Search for the cell housing the specified text and yield its (X, Y) center coordinate. 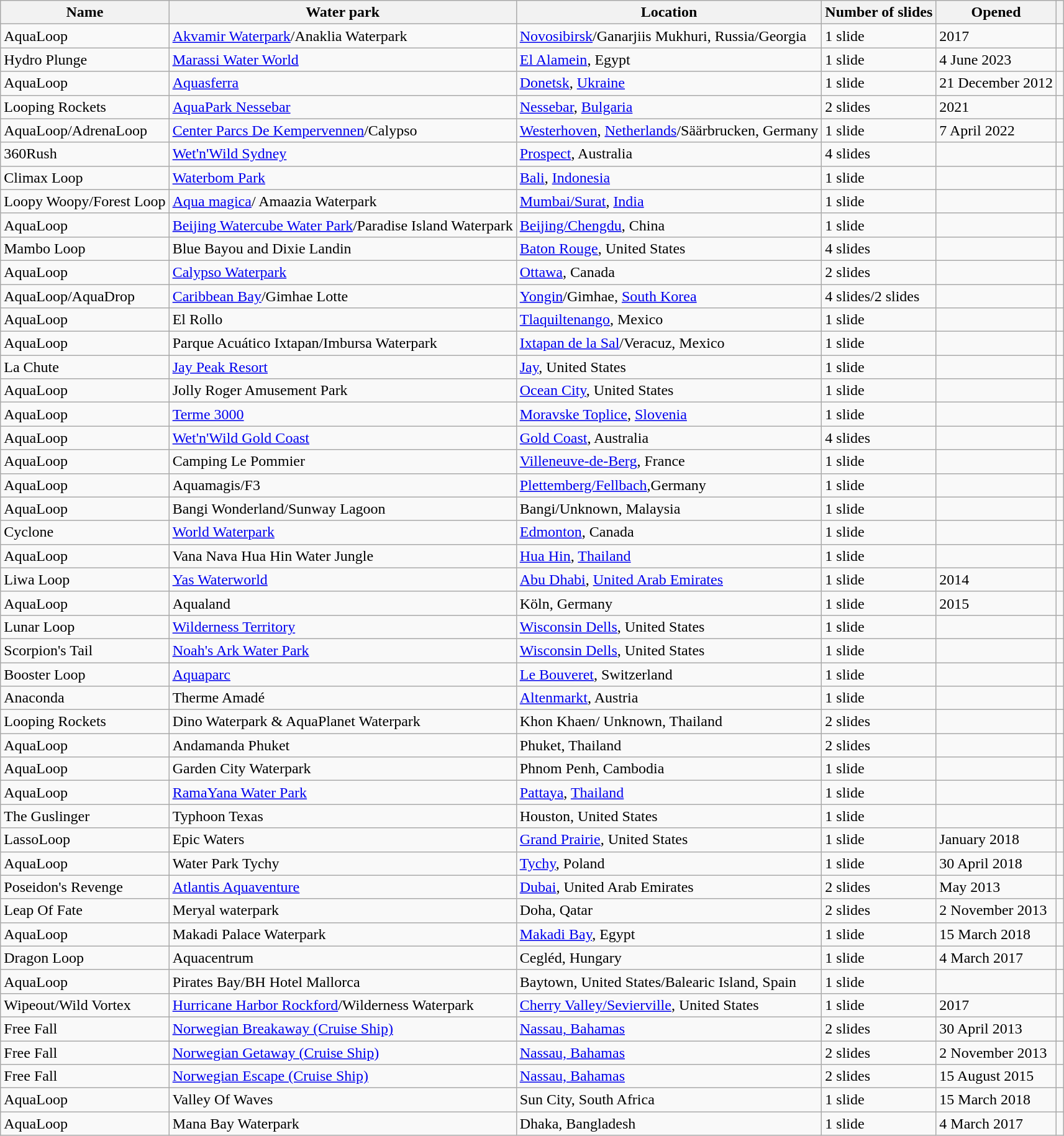
Booster Loop (84, 674)
El Alamein, Egypt (669, 60)
LassoLoop (84, 840)
Waterbom Park (343, 178)
The Guslinger (84, 816)
Bali, Indonesia (669, 178)
360Rush (84, 154)
Jay Peak Resort (343, 367)
Aquaparc (343, 674)
Dhaka, Bangladesh (669, 1124)
Phuket, Thailand (669, 745)
Norwegian Breakaway (Cruise Ship) (343, 1029)
Houston, United States (669, 816)
Location (669, 12)
Aqua magica/ Amaazia Waterpark (343, 201)
2021 (996, 107)
Noah's Ark Water Park (343, 650)
Wilderness Territory (343, 627)
Water Park Tychy (343, 863)
21 December 2012 (996, 83)
Wipeout/Wild Vortex (84, 1005)
Loopy Woopy/Forest Loop (84, 201)
Novosibirsk/Ganarjiis Mukhuri, Russia/Georgia (669, 36)
Grand Prairie, United States (669, 840)
AquaLoop/AdrenaLoop (84, 130)
Tlaquiltenango, Mexico (669, 320)
Poseidon's Revenge (84, 887)
Scorpion's Tail (84, 650)
Ottawa, Canada (669, 272)
Norwegian Getaway (Cruise Ship) (343, 1053)
January 2018 (996, 840)
Aquasferra (343, 83)
Akvamir Waterpark/Anaklia Waterpark (343, 36)
Makadi Bay, Egypt (669, 934)
Dubai, United Arab Emirates (669, 887)
Therme Amadé (343, 698)
Liwa Loop (84, 579)
Phnom Penh, Cambodia (669, 769)
Pattaya, Thailand (669, 793)
7 April 2022 (996, 130)
Aquacentrum (343, 958)
Opened (996, 12)
Caribbean Bay/Gimhae Lotte (343, 296)
Beijing/Chengdu, China (669, 225)
Valley Of Waves (343, 1100)
Sun City, South Africa (669, 1100)
Hua Hin, Thailand (669, 556)
Cegléd, Hungary (669, 958)
Wet'n'Wild Gold Coast (343, 438)
Lunar Loop (84, 627)
Norwegian Escape (Cruise Ship) (343, 1076)
Dino Waterpark & AquaPlanet Waterpark (343, 722)
Camping Le Pommier (343, 461)
Atlantis Aquaventure (343, 887)
Bangi/Unknown, Malaysia (669, 509)
Köln, Germany (669, 603)
AquaPark Nessebar (343, 107)
Dragon Loop (84, 958)
Makadi Palace Waterpark (343, 934)
Mana Bay Waterpark (343, 1124)
Aquamagis/F3 (343, 485)
Jay, United States (669, 367)
Water park (343, 12)
Bangi Wonderland/Sunway Lagoon (343, 509)
Epic Waters (343, 840)
Moravske Toplice, Slovenia (669, 414)
Calypso Waterpark (343, 272)
Meryal waterpark (343, 911)
Leap Of Fate (84, 911)
Garden City Waterpark (343, 769)
4 slides/2 slides (879, 296)
Khon Khaen/ Unknown, Thailand (669, 722)
Marassi Water World (343, 60)
RamaYana Water Park (343, 793)
Cyclone (84, 532)
Hurricane Harbor Rockford/Wilderness Waterpark (343, 1005)
Plettemberg/Fellbach,Germany (669, 485)
Prospect, Australia (669, 154)
AquaLoop/AquaDrop (84, 296)
Name (84, 12)
Number of slides (879, 12)
Blue Bayou and Dixie Landin (343, 248)
Typhoon Texas (343, 816)
Mumbai/Surat, India (669, 201)
Doha, Qatar (669, 911)
Beijing Watercube Water Park/Paradise Island Waterpark (343, 225)
Edmonton, Canada (669, 532)
Cherry Valley/Sevierville, United States (669, 1005)
Villeneuve-de-Berg, France (669, 461)
Parque Acuático Ixtapan/Imbursa Waterpark (343, 343)
Donetsk, Ukraine (669, 83)
15 August 2015 (996, 1076)
4 June 2023 (996, 60)
Le Bouveret, Switzerland (669, 674)
30 April 2013 (996, 1029)
May 2013 (996, 887)
Baton Rouge, United States (669, 248)
Baytown, United States/Balearic Island, Spain (669, 981)
World Waterpark (343, 532)
Abu Dhabi, United Arab Emirates (669, 579)
Andamanda Phuket (343, 745)
30 April 2018 (996, 863)
La Chute (84, 367)
Center Parcs De Kempervennen/Calypso (343, 130)
Anaconda (84, 698)
Mambo Loop (84, 248)
2014 (996, 579)
Westerhoven, Netherlands/Säärbrucken, Germany (669, 130)
Climax Loop (84, 178)
Altenmarkt, Austria (669, 698)
Yas Waterworld (343, 579)
Gold Coast, Australia (669, 438)
Nessebar, Bulgaria (669, 107)
Jolly Roger Amusement Park (343, 391)
Aqualand (343, 603)
Wet'n'Wild Sydney (343, 154)
2015 (996, 603)
Yongin/Gimhae, South Korea (669, 296)
Ocean City, United States (669, 391)
Hydro Plunge (84, 60)
Vana Nava Hua Hin Water Jungle (343, 556)
El Rollo (343, 320)
Terme 3000 (343, 414)
Pirates Bay/BH Hotel Mallorca (343, 981)
Tychy, Poland (669, 863)
Ixtapan de la Sal/Veracuz, Mexico (669, 343)
